Pinpoint the cell where the given text exists, returning its (X, Y) midpoint coordinate. 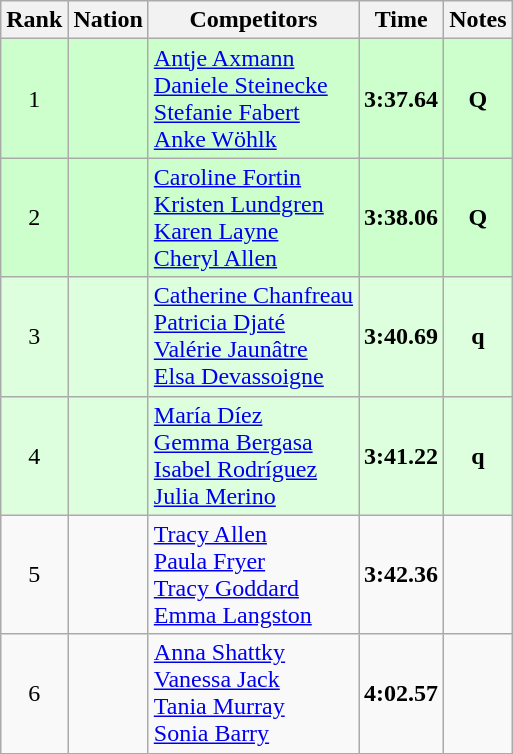
Catherine ChanfreauPatricia DjatéValérie JaunâtreElsa Devassoigne (253, 336)
Competitors (253, 20)
1 (34, 98)
Caroline FortinKristen LundgrenKaren LayneCheryl Allen (253, 218)
5 (34, 574)
3:41.22 (402, 456)
Nation (108, 20)
Anna ShattkyVanessa JackTania MurraySonia Barry (253, 694)
3:40.69 (402, 336)
3:42.36 (402, 574)
María DíezGemma BergasaIsabel RodríguezJulia Merino (253, 456)
Tracy AllenPaula FryerTracy GoddardEmma Langston (253, 574)
4:02.57 (402, 694)
Rank (34, 20)
Antje AxmannDaniele SteineckeStefanie FabertAnke Wöhlk (253, 98)
6 (34, 694)
Notes (478, 20)
3 (34, 336)
3:37.64 (402, 98)
2 (34, 218)
4 (34, 456)
Time (402, 20)
3:38.06 (402, 218)
